Capture the cell that displays the provided text and extract its (X, Y) central coordinate. 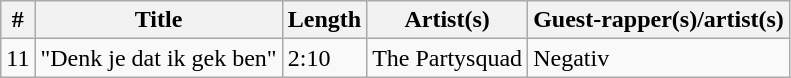
Artist(s) (448, 20)
"Denk je dat ik gek ben" (158, 58)
Negativ (659, 58)
Length (324, 20)
Title (158, 20)
2:10 (324, 58)
The Partysquad (448, 58)
# (18, 20)
11 (18, 58)
Guest-rapper(s)/artist(s) (659, 20)
